Find where the given text appears and provide that cell's center as [x, y] coordinate. 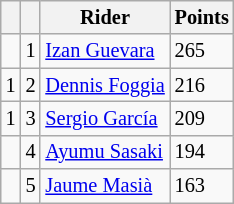
216 [202, 85]
Points [202, 17]
4 [31, 152]
265 [202, 51]
3 [31, 118]
2 [31, 85]
5 [31, 186]
163 [202, 186]
Sergio García [104, 118]
Ayumu Sasaki [104, 152]
Dennis Foggia [104, 85]
Rider [104, 17]
Izan Guevara [104, 51]
Jaume Masià [104, 186]
209 [202, 118]
194 [202, 152]
